Extract the (X, Y) coordinate from the center of the cell holding the provided text.  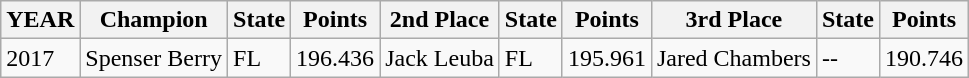
2nd Place (440, 20)
Champion (154, 20)
Spenser Berry (154, 58)
Jared Chambers (734, 58)
2017 (40, 58)
-- (848, 58)
190.746 (924, 58)
3rd Place (734, 20)
195.961 (606, 58)
YEAR (40, 20)
196.436 (336, 58)
Jack Leuba (440, 58)
